Identify which cell holds the provided text, then report its (X, Y) central coordinate. 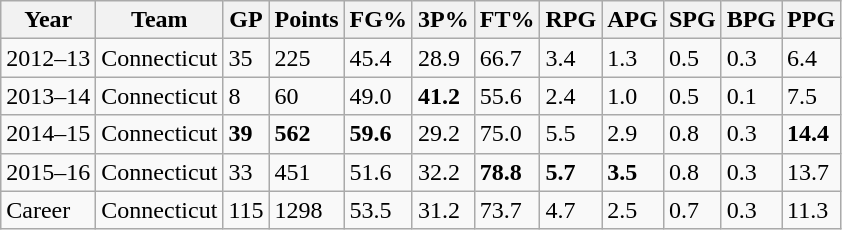
1298 (306, 210)
11.3 (812, 210)
FT% (507, 20)
Career (48, 210)
3.5 (633, 172)
2015–16 (48, 172)
115 (246, 210)
60 (306, 96)
39 (246, 134)
75.0 (507, 134)
13.7 (812, 172)
APG (633, 20)
225 (306, 58)
2.9 (633, 134)
55.6 (507, 96)
33 (246, 172)
32.2 (443, 172)
0.1 (751, 96)
562 (306, 134)
3P% (443, 20)
14.4 (812, 134)
2012–13 (48, 58)
FG% (378, 20)
2.4 (571, 96)
SPG (692, 20)
3.4 (571, 58)
45.4 (378, 58)
GP (246, 20)
73.7 (507, 210)
8 (246, 96)
1.0 (633, 96)
6.4 (812, 58)
4.7 (571, 210)
78.8 (507, 172)
41.2 (443, 96)
Year (48, 20)
0.7 (692, 210)
Points (306, 20)
PPG (812, 20)
28.9 (443, 58)
31.2 (443, 210)
1.3 (633, 58)
2013–14 (48, 96)
7.5 (812, 96)
RPG (571, 20)
66.7 (507, 58)
5.5 (571, 134)
2.5 (633, 210)
51.6 (378, 172)
451 (306, 172)
49.0 (378, 96)
BPG (751, 20)
5.7 (571, 172)
2014–15 (48, 134)
59.6 (378, 134)
29.2 (443, 134)
Team (160, 20)
35 (246, 58)
53.5 (378, 210)
